Scan for the cell matching the given text and deliver its [x, y] coordinate at center. 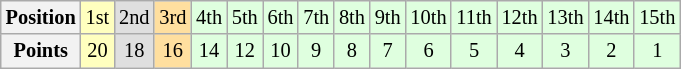
Points [41, 51]
12th [520, 17]
9th [388, 17]
5 [474, 51]
4 [520, 51]
12 [245, 51]
16 [172, 51]
8th [352, 17]
6 [429, 51]
14th [611, 17]
7 [388, 51]
Position [41, 17]
6th [281, 17]
1 [657, 51]
20 [98, 51]
14 [209, 51]
2 [611, 51]
9 [316, 51]
10 [281, 51]
18 [134, 51]
3 [566, 51]
11th [474, 17]
10th [429, 17]
4th [209, 17]
5th [245, 17]
7th [316, 17]
13th [566, 17]
3rd [172, 17]
15th [657, 17]
8 [352, 51]
1st [98, 17]
2nd [134, 17]
